Provide the [X, Y] coordinate of the cell's center where the given text is located.  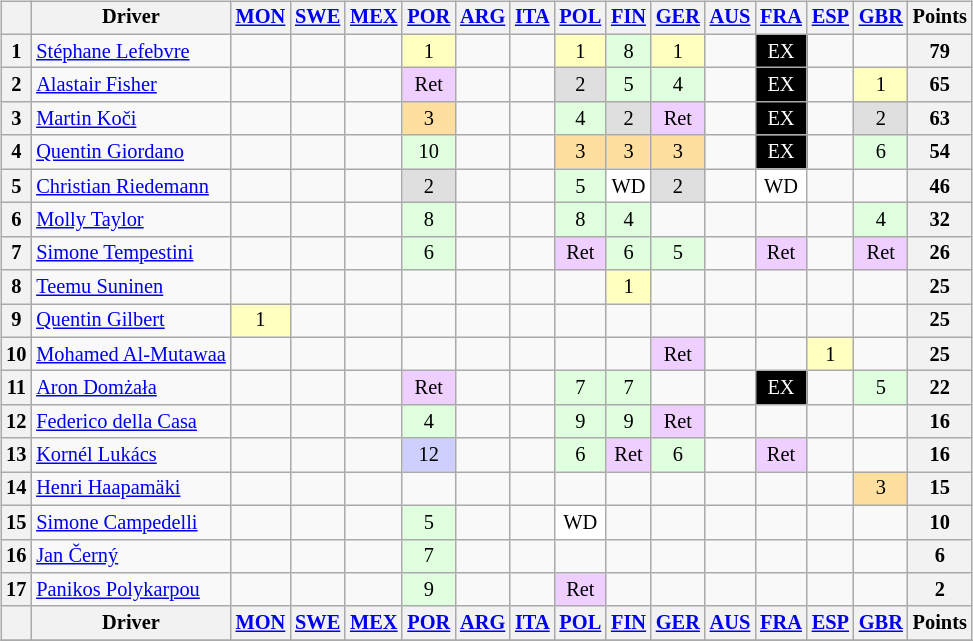
Quentin Gilbert [130, 321]
Henri Haapamäki [130, 489]
54 [940, 152]
32 [940, 220]
11 [16, 388]
Kornél Lukács [130, 455]
Federico della Casa [130, 422]
65 [940, 85]
Mohamed Al-Mutawaa [130, 354]
Teemu Suninen [130, 287]
Stéphane Lefebvre [130, 51]
Simone Tempestini [130, 253]
Jan Černý [130, 556]
Molly Taylor [130, 220]
Alastair Fisher [130, 85]
63 [940, 119]
Simone Campedelli [130, 522]
Quentin Giordano [130, 152]
14 [16, 489]
Panikos Polykarpou [130, 590]
79 [940, 51]
Aron Domżała [130, 388]
Christian Riedemann [130, 186]
Martin Koči [130, 119]
13 [16, 455]
17 [16, 590]
46 [940, 186]
26 [940, 253]
22 [940, 388]
